Provide the (x, y) coordinate of the cell's center where the given text is located.  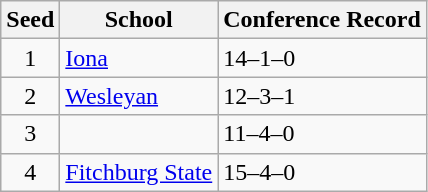
12–3–1 (322, 96)
School (139, 20)
Wesleyan (139, 96)
2 (30, 96)
Iona (139, 58)
1 (30, 58)
15–4–0 (322, 172)
Conference Record (322, 20)
14–1–0 (322, 58)
3 (30, 134)
11–4–0 (322, 134)
Fitchburg State (139, 172)
Seed (30, 20)
4 (30, 172)
